Return [X, Y] of the center of cell containing provided text 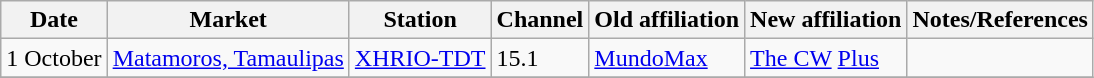
XHRIO-TDT [420, 58]
Old affiliation [667, 20]
15.1 [540, 58]
1 October [54, 58]
Channel [540, 20]
New affiliation [826, 20]
The CW Plus [826, 58]
Notes/References [1000, 20]
MundoMax [667, 58]
Market [228, 20]
Date [54, 20]
Station [420, 20]
Matamoros, Tamaulipas [228, 58]
